Extract the [x, y] coordinate from the center of the cell holding the provided text.  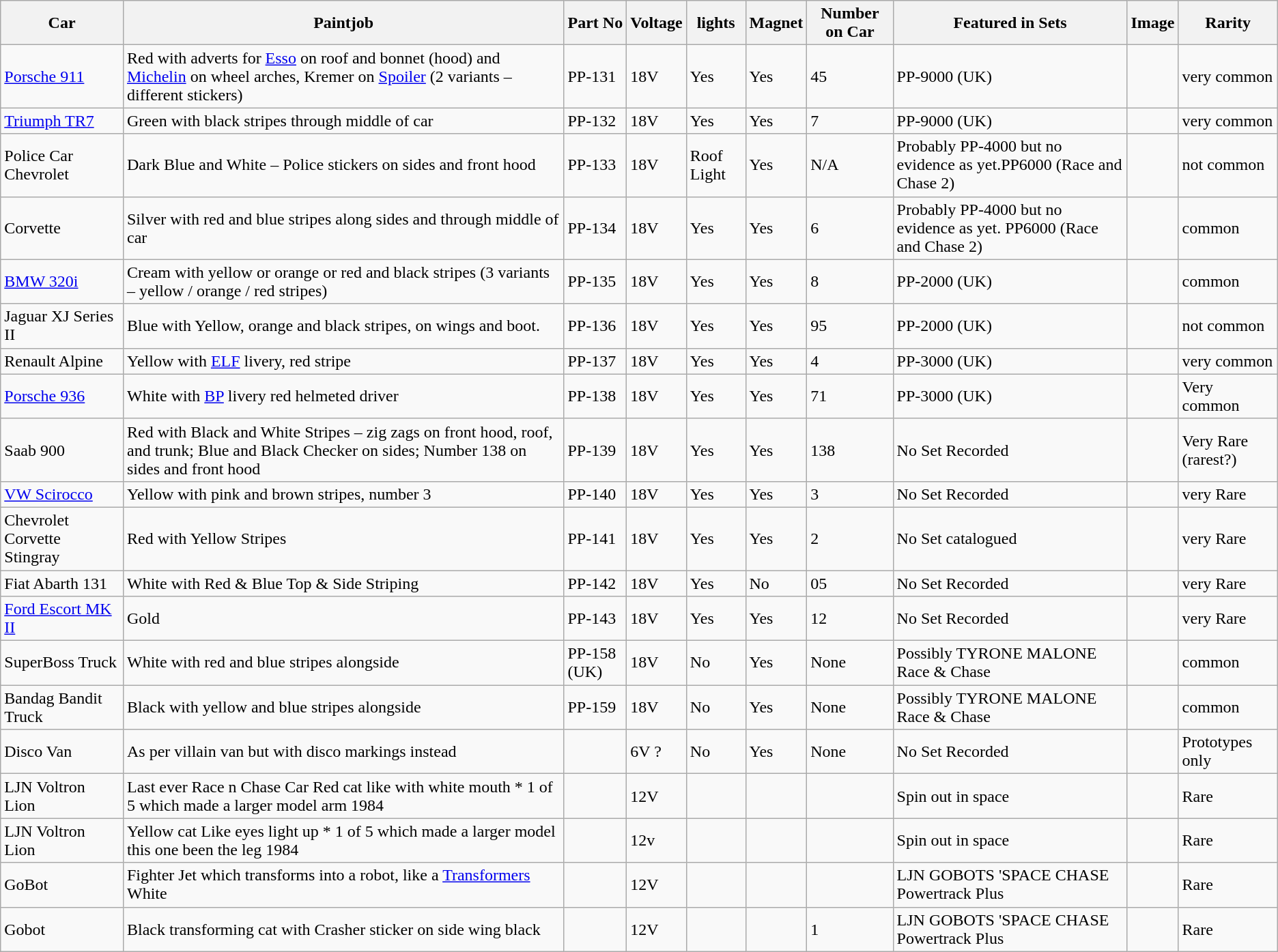
Magnet [776, 23]
Yellow cat Like eyes light up * 1 of 5 which made a larger model this one been the leg 1984 [343, 841]
Saab 900 [62, 450]
7 [850, 121]
8 [850, 281]
Disco Van [62, 752]
PP-140 [595, 494]
PP-158 (UK) [595, 663]
PP-143 [595, 618]
Red with Yellow Stripes [343, 538]
Yellow with pink and brown stripes, number 3 [343, 494]
2 [850, 538]
Cream with yellow or orange or red and black stripes (3 variants – yellow / orange / red stripes) [343, 281]
Roof Light [715, 165]
PP-137 [595, 361]
White with red and blue stripes alongside [343, 663]
BMW 320i [62, 281]
Image [1152, 23]
PP-135 [595, 281]
Silver with red and blue stripes along sides and through middle of car [343, 228]
Chevrolet Corvette Stingray [62, 538]
6 [850, 228]
Red with adverts for Esso on roof and bonnet (hood) and Michelin on wheel arches, Kremer on Spoiler (2 variants – different stickers) [343, 76]
PP-131 [595, 76]
Fiat Abarth 131 [62, 583]
Triumph TR7 [62, 121]
Fighter Jet which transforms into a robot, like a Transformers White [343, 884]
Green with black stripes through middle of car [343, 121]
PP-136 [595, 326]
Porsche 911 [62, 76]
138 [850, 450]
Featured in Sets [1010, 23]
PP-138 [595, 396]
White with BP livery red helmeted driver [343, 396]
White with Red & Blue Top & Side Striping [343, 583]
Car [62, 23]
1 [850, 929]
3 [850, 494]
Gobot [62, 929]
95 [850, 326]
PP-139 [595, 450]
Police Car Chevrolet [62, 165]
PP-133 [595, 165]
71 [850, 396]
PP-159 [595, 707]
SuperBoss Truck [62, 663]
Corvette [62, 228]
12v [657, 841]
Part No [595, 23]
No Set catalogued [1010, 538]
PP-142 [595, 583]
PP-134 [595, 228]
lights [715, 23]
Blue with Yellow, orange and black stripes, on wings and boot. [343, 326]
Rarity [1227, 23]
Very common [1227, 396]
As per villain van but with disco markings instead [343, 752]
12 [850, 618]
Jaguar XJ Series II [62, 326]
6V ? [657, 752]
Bandag Bandit Truck [62, 707]
Paintjob [343, 23]
Porsche 936 [62, 396]
Last ever Race n Chase Car Red cat like with white mouth * 1 of 5 which made a larger model arm 1984 [343, 796]
PP-132 [595, 121]
Probably PP-4000 but no evidence as yet.PP6000 (Race and Chase 2) [1010, 165]
05 [850, 583]
Number on Car [850, 23]
Gold [343, 618]
Very Rare (rarest?) [1227, 450]
Yellow with ELF livery, red stripe [343, 361]
Dark Blue and White – Police stickers on sides and front hood [343, 165]
Ford Escort MK II [62, 618]
45 [850, 76]
Voltage [657, 23]
4 [850, 361]
Black transforming cat with Crasher sticker on side wing black [343, 929]
PP-141 [595, 538]
GoBot [62, 884]
Red with Black and White Stripes – zig zags on front hood, roof, and trunk; Blue and Black Checker on sides; Number 138 on sides and front hood [343, 450]
N/A [850, 165]
Renault Alpine [62, 361]
Prototypes only [1227, 752]
Probably PP-4000 but no evidence as yet. PP6000 (Race and Chase 2) [1010, 228]
VW Scirocco [62, 494]
Black with yellow and blue stripes alongside [343, 707]
